Find where the given text appears and provide that cell's center as (X, Y) coordinate. 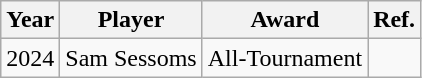
Player (131, 20)
Award (284, 20)
Ref. (394, 20)
2024 (30, 58)
Year (30, 20)
Sam Sessoms (131, 58)
All-Tournament (284, 58)
